Capture the cell that displays the provided text and extract its (x, y) central coordinate. 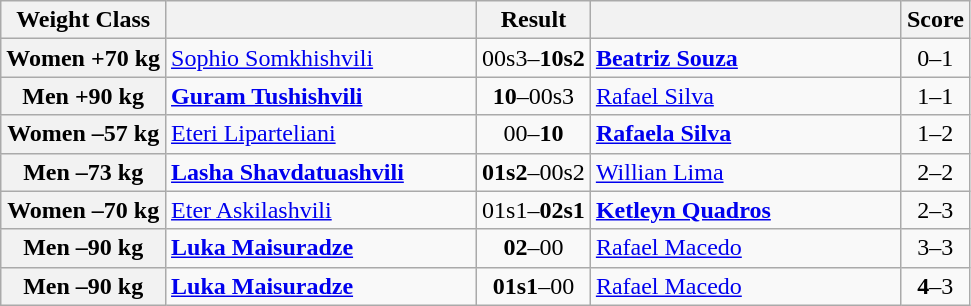
Women –57 kg (84, 134)
00–10 (534, 134)
01s1–00 (534, 286)
Lasha Shavdatuashvili (322, 172)
Weight Class (84, 20)
01s1–02s1 (534, 210)
Willian Lima (746, 172)
01s2–00s2 (534, 172)
2–2 (935, 172)
Women +70 kg (84, 58)
10–00s3 (534, 96)
00s3–10s2 (534, 58)
Eter Askilashvili (322, 210)
Guram Tushishvili (322, 96)
0–1 (935, 58)
Rafaela Silva (746, 134)
Eteri Liparteliani (322, 134)
Beatriz Souza (746, 58)
Result (534, 20)
2–3 (935, 210)
1–2 (935, 134)
Men +90 kg (84, 96)
4–3 (935, 286)
Score (935, 20)
Ketleyn Quadros (746, 210)
02–00 (534, 248)
Sophio Somkhishvili (322, 58)
Rafael Silva (746, 96)
3–3 (935, 248)
Men –73 kg (84, 172)
1–1 (935, 96)
Women –70 kg (84, 210)
